For the text-containing cell, return its midpoint in [x, y] coordinate format. 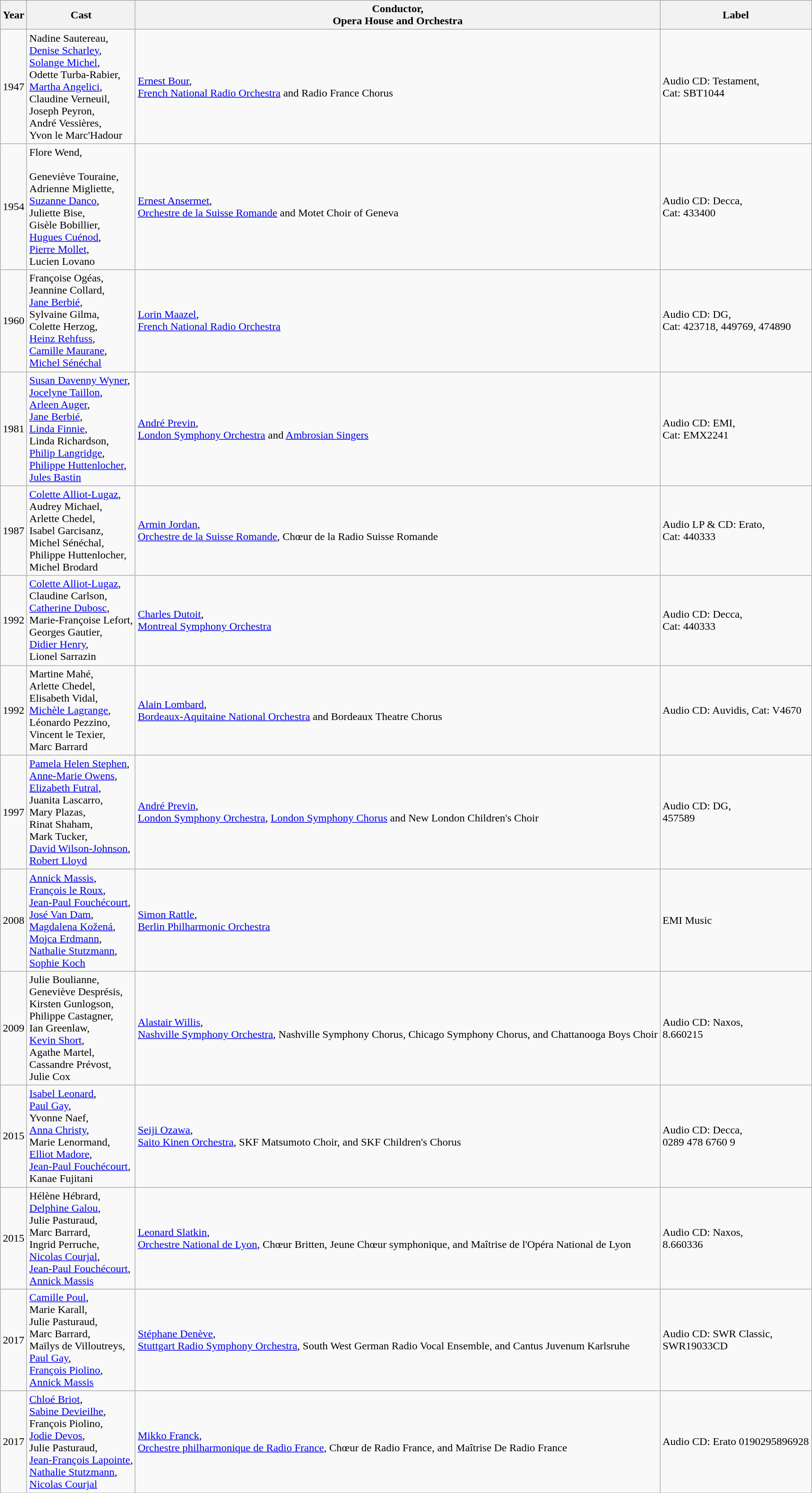
Alain Lombard,Bordeaux-Aquitaine National Orchestra and Bordeaux Theatre Chorus [398, 710]
Simon Rattle,Berlin Philharmonic Orchestra [398, 920]
Audio CD: SWR Classic, SWR19033CD [735, 1340]
1981 [13, 429]
Audio CD: Decca,Cat: 433400 [735, 206]
Annick Massis, François le Roux, Jean-Paul Fouchécourt, José Van Dam, Magdalena Kožená, Mojca Erdmann, Nathalie Stutzmann, Sophie Koch [81, 920]
Colette Alliot-Lugaz, Audrey Michael, Arlette Chedel, Isabel Garcisanz,Michel Sénéchal, Philippe Huttenlocher,Michel Brodard [81, 531]
Camille Poul, Marie Karall, Julie Pasturaud, Marc Barrard, Maïlys de Villoutreys, Paul Gay, François Piolino, Annick Massis [81, 1340]
Audio LP & CD: Erato,Cat: 440333 [735, 531]
Leonard Slatkin,Orchestre National de Lyon, Chœur Britten, Jeune Chœur symphonique, and Maîtrise de l'Opéra National de Lyon [398, 1238]
Audio CD: Naxos, 8.660336 [735, 1238]
Chloé Briot, Sabine Devieilhe, François Piolino, Jodie Devos, Julie Pasturaud, Jean-François Lapointe, Nathalie Stutzmann, Nicolas Courjal [81, 1442]
Françoise Ogéas, Jeannine Collard,Jane Berbié, Sylvaine Gilma,Colette Herzog, Heinz Rehfuss,Camille Maurane, Michel Sénéchal [81, 321]
Julie Boulianne, Geneviève Desprésis, Kirsten Gunlogson, Philippe Castagner, Ian Greenlaw, Kevin Short, Agathe Martel, Cassandre Prévost, Julie Cox [81, 1028]
Year [13, 15]
Colette Alliot-Lugaz, Claudine Carlson,Catherine Dubosc,Marie-Françoise Lefort,Georges Gautier, Didier Henry,Lionel Sarrazin [81, 620]
1960 [13, 321]
Audio CD: DG,Cat: 423718, 449769, 474890 [735, 321]
EMI Music [735, 920]
André Previn,London Symphony Orchestra and Ambrosian Singers [398, 429]
2008 [13, 920]
Seiji Ozawa,Saito Kinen Orchestra, SKF Matsumoto Choir, and SKF Children's Chorus [398, 1136]
Flore Wend, Geneviève Touraine, Adrienne Migliette,Suzanne Danco, Juliette Bise,Gisèle Bobillier, Hugues Cuénod,Pierre Mollet,Lucien Lovano [81, 206]
Susan Davenny Wyner, Jocelyne Taillon,Arleen Auger, Jane Berbié,Linda Finnie, Linda Richardson,Philip Langridge, Philippe Huttenlocher,Jules Bastin [81, 429]
Audio CD: Testament,Cat: SBT1044 [735, 87]
Alastair Willis,Nashville Symphony Orchestra, Nashville Symphony Chorus, Chicago Symphony Chorus, and Chattanooga Boys Choir [398, 1028]
Audio CD: Decca, 0289 478 6760 9 [735, 1136]
Hélène Hébrard, Delphine Galou, Julie Pasturaud, Marc Barrard, Ingrid Perruche, Nicolas Courjal, Jean-Paul Fouchécourt, Annick Massis [81, 1238]
Audio CD: Erato 0190295896928 [735, 1442]
Isabel Leonard, Paul Gay, Yvonne Naef,Anna Christy, Marie Lenormand, Elliot Madore, Jean-Paul Fouchécourt, Kanae Fujitani [81, 1136]
Audio CD: DG,457589 [735, 812]
Charles Dutoit,Montreal Symphony Orchestra [398, 620]
1947 [13, 87]
2009 [13, 1028]
Lorin Maazel,French National Radio Orchestra [398, 321]
Stéphane Denève,Stuttgart Radio Symphony Orchestra, South West German Radio Vocal Ensemble, and Cantus Juvenum Karlsruhe [398, 1340]
Armin Jordan,Orchestre de la Suisse Romande, Chœur de la Radio Suisse Romande [398, 531]
Audio CD: Decca,Cat: 440333 [735, 620]
Martine Mahé, Arlette Chedel,Elisabeth Vidal, Michèle Lagrange, Léonardo Pezzino, Vincent le Texier, Marc Barrard [81, 710]
Ernest Bour,French National Radio Orchestra and Radio France Chorus [398, 87]
1954 [13, 206]
Pamela Helen Stephen, Anne-Marie Owens,Elizabeth Futral, Juanita Lascarro,Mary Plazas, Rinat Shaham,Mark Tucker, David Wilson-Johnson,Robert Lloyd [81, 812]
Ernest Ansermet,Orchestre de la Suisse Romande and Motet Choir of Geneva [398, 206]
Cast [81, 15]
Audio CD: Auvidis, Cat: V4670 [735, 710]
Mikko Franck,Orchestre philharmonique de Radio France, Chœur de Radio France, and Maîtrise De Radio France [398, 1442]
Label [735, 15]
1997 [13, 812]
Conductor,Opera House and Orchestra [398, 15]
Audio CD: Naxos, 8.660215 [735, 1028]
1987 [13, 531]
André Previn,London Symphony Orchestra, London Symphony Chorus and New London Children's Choir [398, 812]
Audio CD: EMI,Cat: EMX2241 [735, 429]
